Extract the (X, Y) coordinate from the center of the cell holding the provided text.  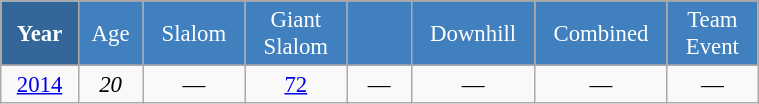
20 (110, 85)
Slalom (194, 34)
Age (110, 34)
72 (296, 85)
Team Event (712, 34)
GiantSlalom (296, 34)
Combined (601, 34)
Downhill (472, 34)
Year (40, 34)
2014 (40, 85)
